Identify which cell holds the provided text, then report its (x, y) central coordinate. 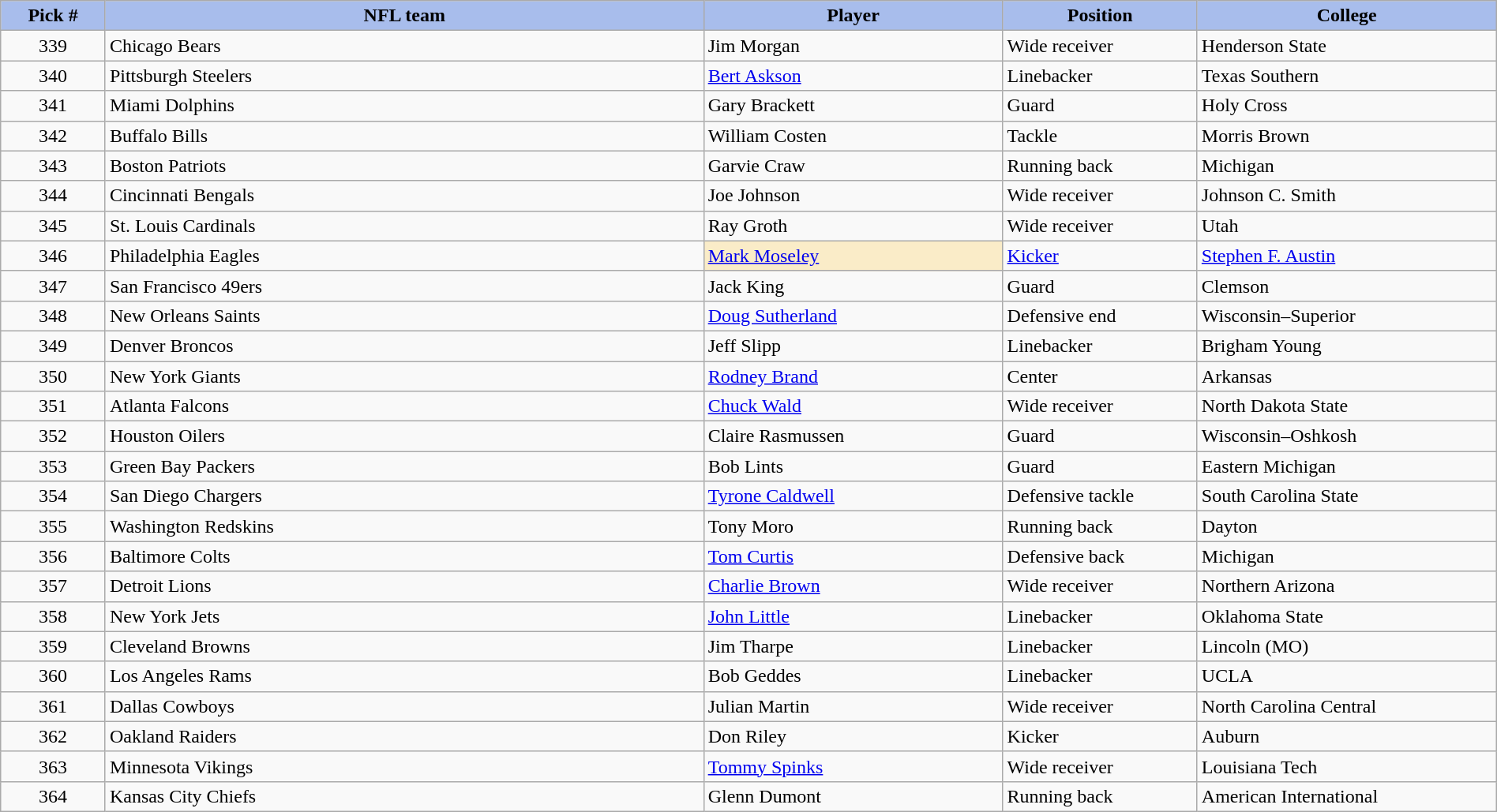
Atlanta Falcons (404, 406)
354 (54, 496)
Bob Lints (853, 466)
William Costen (853, 136)
Washington Redskins (404, 526)
Defensive back (1100, 556)
Johnson C. Smith (1347, 196)
Player (853, 16)
UCLA (1347, 676)
College (1347, 16)
Dallas Cowboys (404, 706)
Clemson (1347, 286)
363 (54, 766)
Kansas City Chiefs (404, 796)
Doug Sutherland (853, 316)
John Little (853, 616)
North Dakota State (1347, 406)
360 (54, 676)
348 (54, 316)
Don Riley (853, 736)
Tackle (1100, 136)
357 (54, 586)
353 (54, 466)
358 (54, 616)
Cincinnati Bengals (404, 196)
Houston Oilers (404, 436)
Henderson State (1347, 46)
Chicago Bears (404, 46)
359 (54, 646)
American International (1347, 796)
Morris Brown (1347, 136)
Garvie Craw (853, 166)
Jeff Slipp (853, 346)
Tony Moro (853, 526)
Denver Broncos (404, 346)
Stephen F. Austin (1347, 256)
Detroit Lions (404, 586)
Wisconsin–Oshkosh (1347, 436)
355 (54, 526)
341 (54, 106)
Lincoln (MO) (1347, 646)
Position (1100, 16)
New York Jets (404, 616)
339 (54, 46)
Minnesota Vikings (404, 766)
Pick # (54, 16)
Eastern Michigan (1347, 466)
Mark Moseley (853, 256)
344 (54, 196)
346 (54, 256)
361 (54, 706)
New York Giants (404, 376)
Jack King (853, 286)
Arkansas (1347, 376)
Tommy Spinks (853, 766)
Jim Tharpe (853, 646)
Northern Arizona (1347, 586)
Gary Brackett (853, 106)
Texas Southern (1347, 76)
Pittsburgh Steelers (404, 76)
NFL team (404, 16)
Chuck Wald (853, 406)
Cleveland Browns (404, 646)
Boston Patriots (404, 166)
St. Louis Cardinals (404, 226)
Holy Cross (1347, 106)
Glenn Dumont (853, 796)
340 (54, 76)
Miami Dolphins (404, 106)
Tom Curtis (853, 556)
Los Angeles Rams (404, 676)
Defensive tackle (1100, 496)
342 (54, 136)
South Carolina State (1347, 496)
Bob Geddes (853, 676)
Center (1100, 376)
343 (54, 166)
352 (54, 436)
North Carolina Central (1347, 706)
Green Bay Packers (404, 466)
Bert Askson (853, 76)
Buffalo Bills (404, 136)
Oklahoma State (1347, 616)
San Diego Chargers (404, 496)
Philadelphia Eagles (404, 256)
Defensive end (1100, 316)
Jim Morgan (853, 46)
Wisconsin–Superior (1347, 316)
Brigham Young (1347, 346)
345 (54, 226)
Dayton (1347, 526)
New Orleans Saints (404, 316)
Auburn (1347, 736)
Tyrone Caldwell (853, 496)
356 (54, 556)
Rodney Brand (853, 376)
San Francisco 49ers (404, 286)
364 (54, 796)
Claire Rasmussen (853, 436)
347 (54, 286)
Ray Groth (853, 226)
Julian Martin (853, 706)
351 (54, 406)
350 (54, 376)
Joe Johnson (853, 196)
Utah (1347, 226)
Charlie Brown (853, 586)
349 (54, 346)
362 (54, 736)
Louisiana Tech (1347, 766)
Baltimore Colts (404, 556)
Oakland Raiders (404, 736)
